Return [X, Y] of the center of cell containing provided text 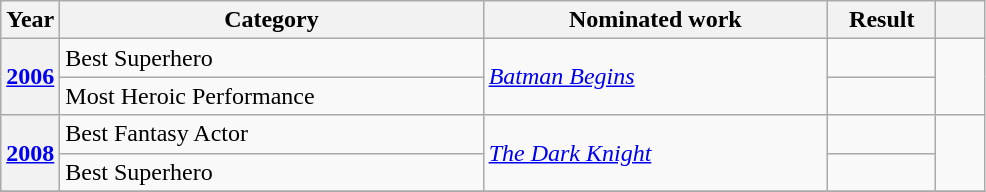
Year [30, 20]
The Dark Knight [656, 153]
Nominated work [656, 20]
Category [272, 20]
Most Heroic Performance [272, 96]
Batman Begins [656, 77]
2006 [30, 77]
2008 [30, 153]
Result [882, 20]
Best Fantasy Actor [272, 134]
